Capture the cell that displays the provided text and extract its (x, y) central coordinate. 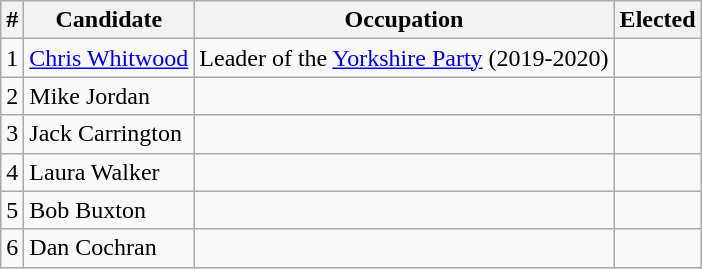
Mike Jordan (109, 96)
6 (12, 248)
Elected (658, 20)
Laura Walker (109, 172)
Chris Whitwood (109, 58)
1 (12, 58)
Occupation (404, 20)
4 (12, 172)
# (12, 20)
Candidate (109, 20)
2 (12, 96)
Leader of the Yorkshire Party (2019-2020) (404, 58)
5 (12, 210)
Jack Carrington (109, 134)
Bob Buxton (109, 210)
Dan Cochran (109, 248)
3 (12, 134)
